Find where the given text appears and provide that cell's center as (X, Y) coordinate. 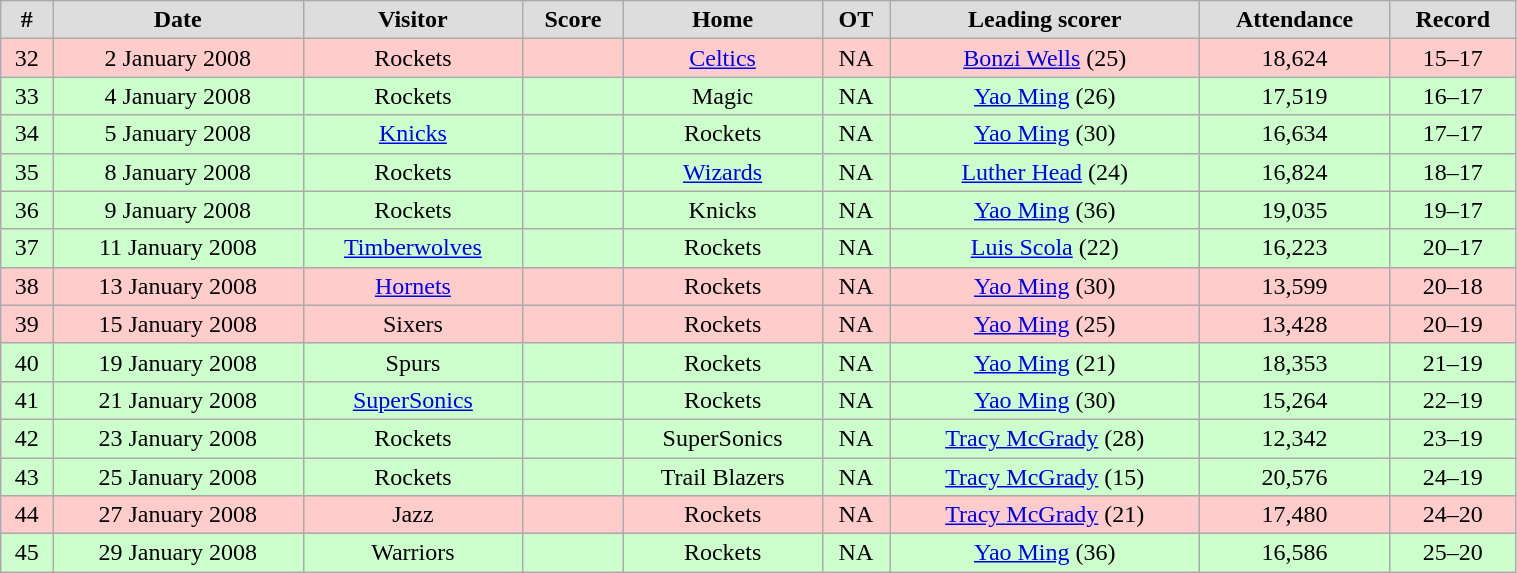
27 January 2008 (178, 515)
4 January 2008 (178, 96)
18–17 (1452, 172)
Leading scorer (1045, 20)
39 (27, 324)
13 January 2008 (178, 286)
19 January 2008 (178, 362)
23–19 (1452, 438)
24–19 (1452, 477)
22–19 (1452, 400)
Sixers (413, 324)
Spurs (413, 362)
Tracy McGrady (28) (1045, 438)
19–17 (1452, 210)
16,634 (1295, 134)
# (27, 20)
Date (178, 20)
13,428 (1295, 324)
40 (27, 362)
Trail Blazers (722, 477)
44 (27, 515)
15,264 (1295, 400)
Home (722, 20)
Bonzi Wells (25) (1045, 58)
41 (27, 400)
Warriors (413, 553)
Wizards (722, 172)
23 January 2008 (178, 438)
13,599 (1295, 286)
8 January 2008 (178, 172)
15 January 2008 (178, 324)
Yao Ming (25) (1045, 324)
Magic (722, 96)
Score (573, 20)
38 (27, 286)
5 January 2008 (178, 134)
34 (27, 134)
Hornets (413, 286)
20–18 (1452, 286)
32 (27, 58)
33 (27, 96)
Jazz (413, 515)
19,035 (1295, 210)
45 (27, 553)
25–20 (1452, 553)
17,480 (1295, 515)
9 January 2008 (178, 210)
37 (27, 248)
Tracy McGrady (15) (1045, 477)
20,576 (1295, 477)
Visitor (413, 20)
2 January 2008 (178, 58)
16,586 (1295, 553)
17–17 (1452, 134)
21 January 2008 (178, 400)
36 (27, 210)
16,824 (1295, 172)
16,223 (1295, 248)
12,342 (1295, 438)
Yao Ming (26) (1045, 96)
Celtics (722, 58)
29 January 2008 (178, 553)
35 (27, 172)
20–17 (1452, 248)
Attendance (1295, 20)
18,353 (1295, 362)
Yao Ming (21) (1045, 362)
Luther Head (24) (1045, 172)
Tracy McGrady (21) (1045, 515)
25 January 2008 (178, 477)
OT (856, 20)
11 January 2008 (178, 248)
16–17 (1452, 96)
15–17 (1452, 58)
Luis Scola (22) (1045, 248)
43 (27, 477)
Record (1452, 20)
42 (27, 438)
24–20 (1452, 515)
Timberwolves (413, 248)
17,519 (1295, 96)
21–19 (1452, 362)
20–19 (1452, 324)
18,624 (1295, 58)
